Provide the [X, Y] coordinate of the cell's center where the given text is located.  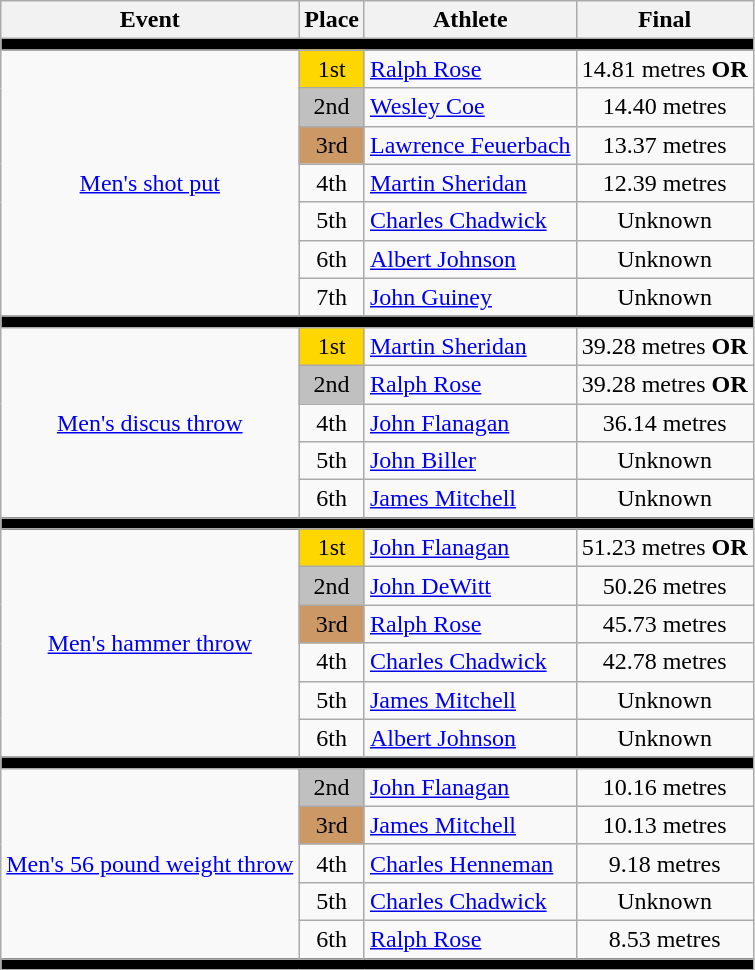
Event [150, 20]
8.53 metres [664, 939]
Athlete [470, 20]
14.81 metres OR [664, 69]
Lawrence Feuerbach [470, 145]
13.37 metres [664, 145]
45.73 metres [664, 624]
Final [664, 20]
Place [332, 20]
Men's 56 pound weight throw [150, 863]
Men's shot put [150, 183]
12.39 metres [664, 183]
36.14 metres [664, 423]
10.16 metres [664, 787]
John DeWitt [470, 586]
42.78 metres [664, 662]
51.23 metres OR [664, 548]
John Guiney [470, 297]
9.18 metres [664, 863]
7th [332, 297]
14.40 metres [664, 107]
Charles Henneman [470, 863]
50.26 metres [664, 586]
10.13 metres [664, 825]
Wesley Coe [470, 107]
Men's hammer throw [150, 643]
John Biller [470, 461]
Men's discus throw [150, 422]
